Scan for the cell matching the given text and deliver its (X, Y) coordinate at center. 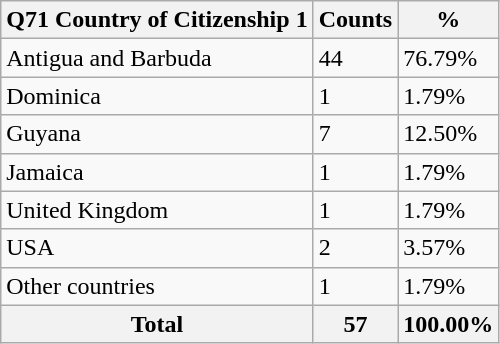
United Kingdom (157, 210)
Guyana (157, 134)
Dominica (157, 96)
2 (355, 248)
USA (157, 248)
% (448, 20)
Antigua and Barbuda (157, 58)
57 (355, 324)
12.50% (448, 134)
76.79% (448, 58)
Q71 Country of Citizenship 1 (157, 20)
44 (355, 58)
7 (355, 134)
Other countries (157, 286)
100.00% (448, 324)
Total (157, 324)
Counts (355, 20)
3.57% (448, 248)
Jamaica (157, 172)
